For the text-containing cell, return its midpoint in [X, Y] coordinate format. 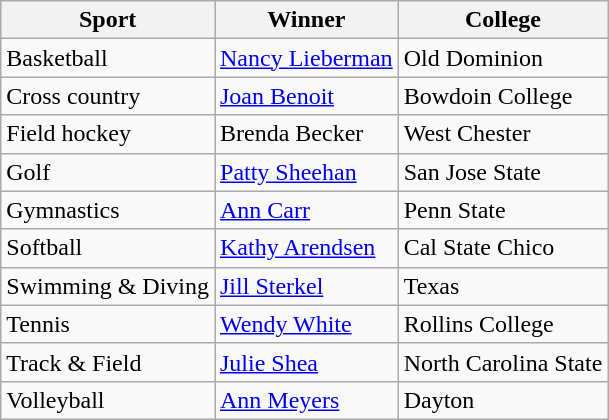
Ann Carr [306, 210]
Rollins College [503, 324]
Wendy White [306, 324]
Brenda Becker [306, 134]
San Jose State [503, 172]
Kathy Arendsen [306, 248]
Volleyball [108, 400]
Old Dominion [503, 58]
Ann Meyers [306, 400]
Patty Sheehan [306, 172]
Joan Benoit [306, 96]
Jill Sterkel [306, 286]
West Chester [503, 134]
Cal State Chico [503, 248]
Julie Shea [306, 362]
Softball [108, 248]
Tennis [108, 324]
Swimming & Diving [108, 286]
Nancy Lieberman [306, 58]
Basketball [108, 58]
Sport [108, 20]
Gymnastics [108, 210]
Field hockey [108, 134]
College [503, 20]
Track & Field [108, 362]
North Carolina State [503, 362]
Cross country [108, 96]
Winner [306, 20]
Golf [108, 172]
Bowdoin College [503, 96]
Texas [503, 286]
Dayton [503, 400]
Penn State [503, 210]
